For the text-containing cell, return its midpoint in (x, y) coordinate format. 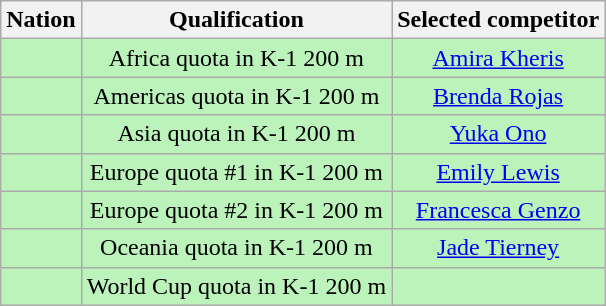
Qualification (236, 20)
World Cup quota in K-1 200 m (236, 286)
Asia quota in K-1 200 m (236, 134)
Europe quota #2 in K-1 200 m (236, 210)
Francesca Genzo (498, 210)
Yuka Ono (498, 134)
Emily Lewis (498, 172)
Europe quota #1 in K-1 200 m (236, 172)
Africa quota in K-1 200 m (236, 58)
Jade Tierney (498, 248)
Oceania quota in K-1 200 m (236, 248)
Amira Kheris (498, 58)
Americas quota in K-1 200 m (236, 96)
Brenda Rojas (498, 96)
Nation (41, 20)
Selected competitor (498, 20)
